Search for the cell housing the specified text and yield its [x, y] center coordinate. 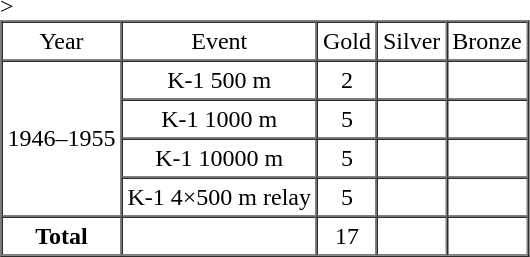
K-1 1000 m [220, 120]
K-1 4×500 m relay [220, 198]
Silver [412, 42]
2 [347, 80]
17 [347, 236]
Year [62, 42]
Bronze [486, 42]
1946–1955 [62, 138]
K-1 500 m [220, 80]
K-1 10000 m [220, 158]
Gold [347, 42]
Event [220, 42]
Total [62, 236]
